Locate the cell with the specified text and output its [x, y] center coordinate. 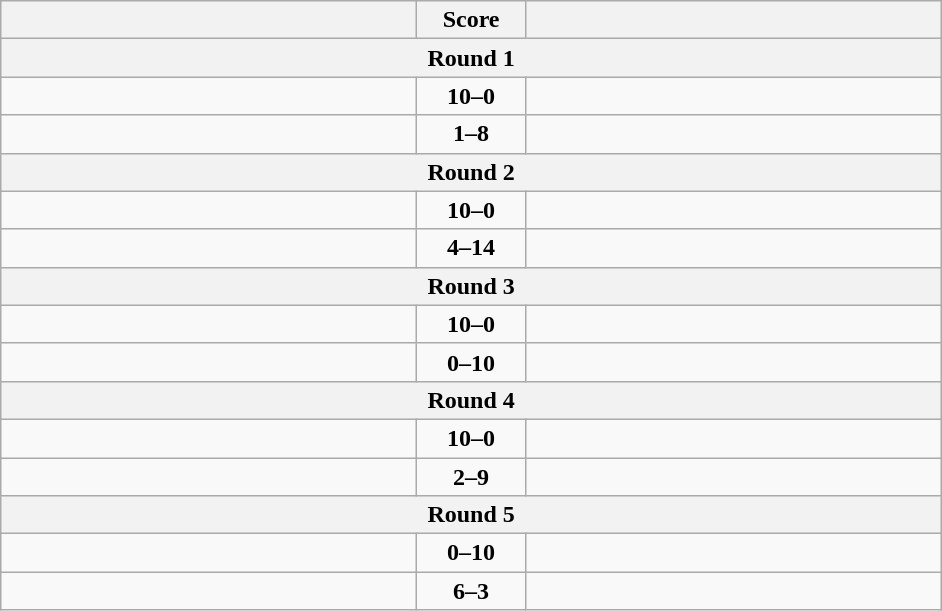
Score [472, 20]
Round 2 [472, 172]
Round 5 [472, 515]
4–14 [472, 248]
Round 3 [472, 286]
Round 4 [472, 400]
2–9 [472, 477]
Round 1 [472, 58]
1–8 [472, 134]
6–3 [472, 591]
